Capture the cell that displays the provided text and extract its (x, y) central coordinate. 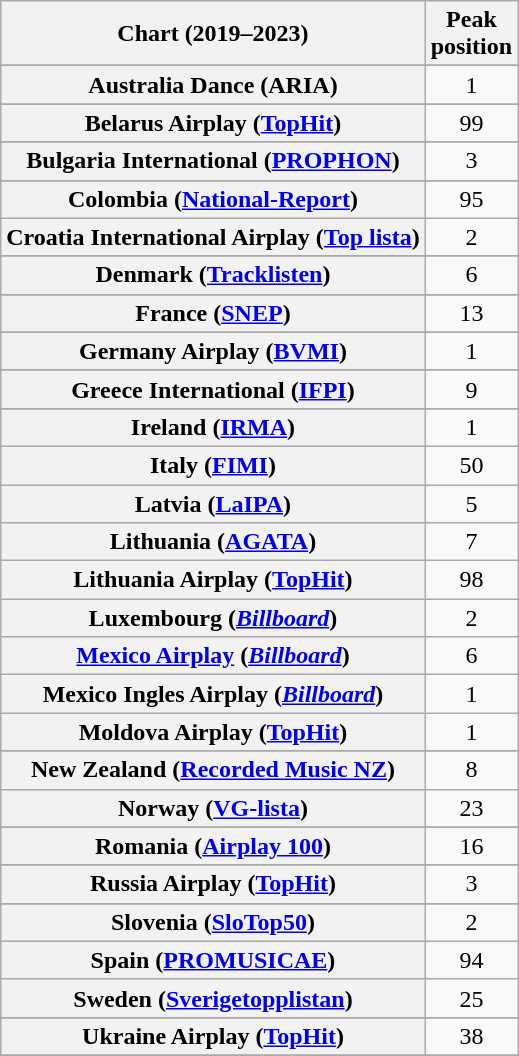
New Zealand (Recorded Music NZ) (213, 770)
50 (471, 465)
Bulgaria International (PROPHON) (213, 161)
13 (471, 313)
Sweden (Sverigetopplistan) (213, 998)
Romania (Airplay 100) (213, 846)
Moldova Airplay (TopHit) (213, 732)
Italy (FIMI) (213, 465)
Australia Dance (ARIA) (213, 85)
Russia Airplay (TopHit) (213, 884)
Croatia International Airplay (Top lista) (213, 237)
94 (471, 960)
Denmark (Tracklisten) (213, 275)
Ukraine Airplay (TopHit) (213, 1036)
Germany Airplay (BVMI) (213, 351)
France (SNEP) (213, 313)
5 (471, 503)
8 (471, 770)
Ireland (IRMA) (213, 427)
38 (471, 1036)
Belarus Airplay (TopHit) (213, 123)
Mexico Airplay (Billboard) (213, 656)
9 (471, 389)
95 (471, 199)
16 (471, 846)
Peakposition (471, 34)
Slovenia (SloTop50) (213, 922)
98 (471, 580)
Spain (PROMUSICAE) (213, 960)
Colombia (National-Report) (213, 199)
25 (471, 998)
Greece International (IFPI) (213, 389)
Latvia (LaIPA) (213, 503)
23 (471, 808)
7 (471, 542)
Luxembourg (Billboard) (213, 618)
Chart (2019–2023) (213, 34)
Mexico Ingles Airplay (Billboard) (213, 694)
99 (471, 123)
Lithuania (AGATA) (213, 542)
Lithuania Airplay (TopHit) (213, 580)
Norway (VG-lista) (213, 808)
